Output the [X, Y] coordinate of the center of the cell containing the given text.  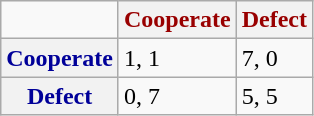
7, 0 [274, 58]
0, 7 [177, 96]
1, 1 [177, 58]
5, 5 [274, 96]
